From the cell containing the given text, extract its center point as [x, y] coordinate. 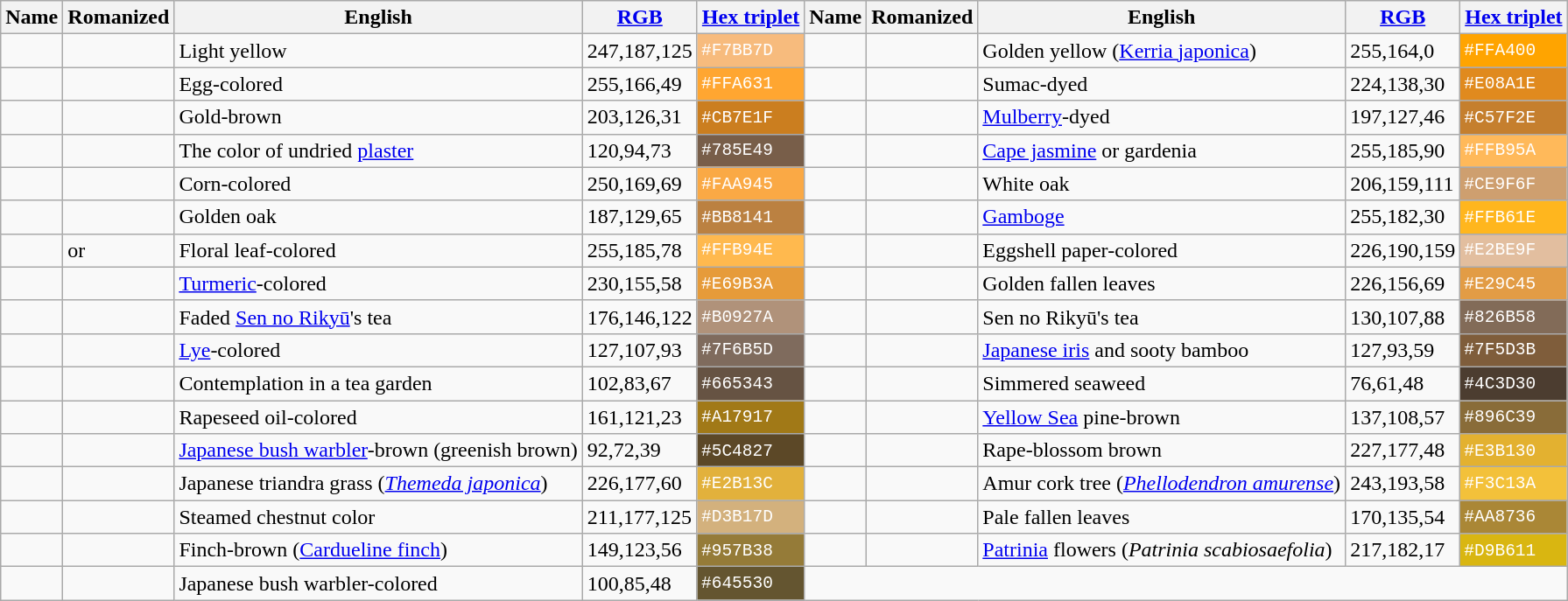
#E08A1E [1514, 84]
White oak [1162, 184]
137,108,57 [1403, 417]
#E69B3A [750, 283]
Floral leaf-colored [378, 250]
#7F6B5D [750, 350]
#F7BB7D [750, 51]
Turmeric-colored [378, 283]
120,94,73 [639, 150]
#C57F2E [1514, 117]
#CB7E1F [750, 117]
Japanese triandra grass (Themeda japonica) [378, 484]
Yellow Sea pine-brown [1162, 417]
Pale fallen leaves [1162, 517]
#D9B611 [1514, 550]
or [119, 250]
#957B38 [750, 550]
102,83,67 [639, 383]
217,182,17 [1403, 550]
Gold-brown [378, 117]
226,190,159 [1403, 250]
#896C39 [1514, 417]
#785E49 [750, 150]
226,177,60 [639, 484]
130,107,88 [1403, 317]
255,164,0 [1403, 51]
Eggshell paper-colored [1162, 250]
#AA8736 [1514, 517]
170,135,54 [1403, 517]
Golden yellow (Kerria japonica) [1162, 51]
76,61,48 [1403, 383]
#D3B17D [750, 517]
127,93,59 [1403, 350]
100,85,48 [639, 584]
#5C4827 [750, 451]
Rape-blossom brown [1162, 451]
#FFA400 [1514, 51]
Japanese iris and sooty bamboo [1162, 350]
149,123,56 [639, 550]
Rapeseed oil-colored [378, 417]
Patrinia flowers (Patrinia scabiosaefolia) [1162, 550]
247,187,125 [639, 51]
#E29C45 [1514, 283]
226,156,69 [1403, 283]
Sen no Rikyū's tea [1162, 317]
#A17917 [750, 417]
#4C3D30 [1514, 383]
#E2B13C [750, 484]
Steamed chestnut color [378, 517]
255,185,78 [639, 250]
Japanese bush warbler-brown (greenish brown) [378, 451]
#FFB61E [1514, 217]
#F3C13A [1514, 484]
Corn-colored [378, 184]
Contemplation in a tea garden [378, 383]
Simmered seaweed [1162, 383]
Sumac-dyed [1162, 84]
#FFB94E [750, 250]
Golden fallen leaves [1162, 283]
#FFB95A [1514, 150]
Light yellow [378, 51]
#826B58 [1514, 317]
161,121,23 [639, 417]
#FFA631 [750, 84]
197,127,46 [1403, 117]
#E2BE9F [1514, 250]
#CE9F6F [1514, 184]
176,146,122 [639, 317]
92,72,39 [639, 451]
Lye-colored [378, 350]
227,177,48 [1403, 451]
Cape jasmine or gardenia [1162, 150]
Amur cork tree (Phellodendron amurense) [1162, 484]
#B0927A [750, 317]
206,159,111 [1403, 184]
#E3B130 [1514, 451]
The color of undried plaster [378, 150]
Finch-brown (Cardueline finch) [378, 550]
187,129,65 [639, 217]
Faded Sen no Rikyū's tea [378, 317]
255,182,30 [1403, 217]
#BB8141 [750, 217]
211,177,125 [639, 517]
Egg-colored [378, 84]
250,169,69 [639, 184]
255,166,49 [639, 84]
#FAA945 [750, 184]
Gamboge [1162, 217]
#7F5D3B [1514, 350]
Golden oak [378, 217]
#665343 [750, 383]
Mulberry-dyed [1162, 117]
255,185,90 [1403, 150]
203,126,31 [639, 117]
127,107,93 [639, 350]
Japanese bush warbler-colored [378, 584]
224,138,30 [1403, 84]
243,193,58 [1403, 484]
#645530 [750, 584]
230,155,58 [639, 283]
